Find where the given text appears and provide that cell's center as [x, y] coordinate. 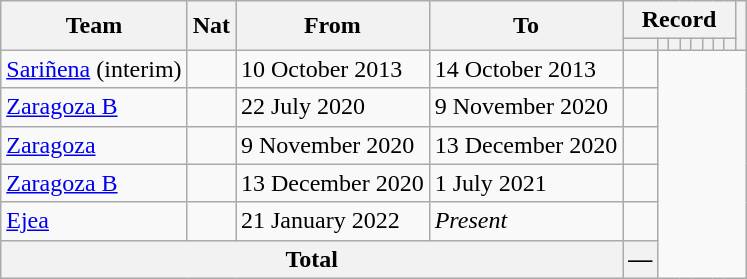
Sariñena (interim) [94, 69]
21 January 2022 [333, 221]
— [640, 259]
Zaragoza [94, 145]
Total [312, 259]
Ejea [94, 221]
Team [94, 26]
14 October 2013 [526, 69]
10 October 2013 [333, 69]
Nat [211, 26]
22 July 2020 [333, 107]
Present [526, 221]
From [333, 26]
1 July 2021 [526, 183]
Record [679, 20]
To [526, 26]
